For the text-containing cell, return its midpoint in [X, Y] coordinate format. 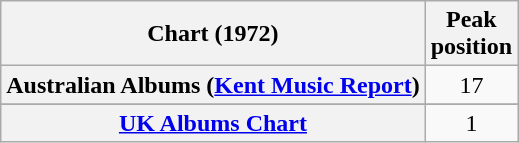
Australian Albums (Kent Music Report) [213, 85]
1 [471, 123]
Chart (1972) [213, 34]
17 [471, 85]
Peakposition [471, 34]
UK Albums Chart [213, 123]
